From the cell containing the given text, extract its center point as (X, Y) coordinate. 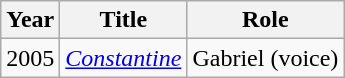
Role (266, 20)
Title (124, 20)
2005 (30, 58)
Year (30, 20)
Constantine (124, 58)
Gabriel (voice) (266, 58)
